Capture the cell that displays the provided text and extract its [X, Y] central coordinate. 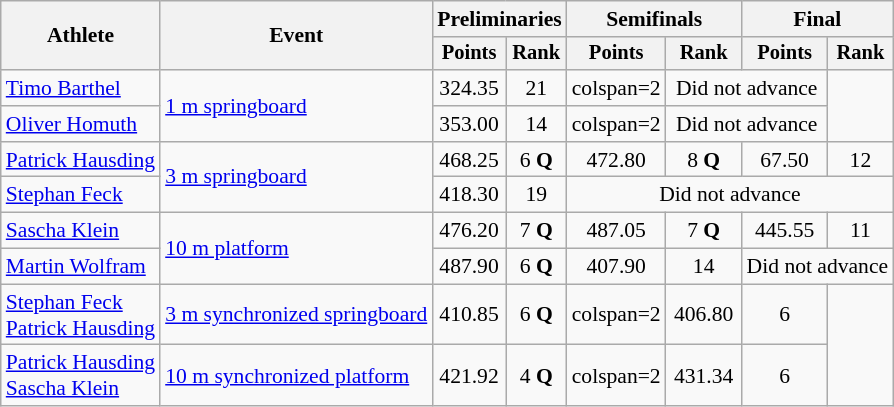
10 m synchronized platform [296, 376]
Final [818, 19]
Event [296, 36]
Athlete [80, 36]
Martin Wolfram [80, 267]
476.20 [469, 231]
Patrick Hausding [80, 160]
468.25 [469, 160]
407.90 [616, 267]
3 m synchronized springboard [296, 314]
487.90 [469, 267]
Preliminaries [499, 19]
445.55 [785, 231]
324.35 [469, 88]
Stephan FeckPatrick Hausding [80, 314]
Oliver Homuth [80, 124]
Stephan Feck [80, 195]
410.85 [469, 314]
421.92 [469, 376]
Patrick HausdingSascha Klein [80, 376]
Timo Barthel [80, 88]
19 [536, 195]
11 [860, 231]
Sascha Klein [80, 231]
10 m platform [296, 248]
12 [860, 160]
487.05 [616, 231]
1 m springboard [296, 106]
472.80 [616, 160]
3 m springboard [296, 178]
406.80 [704, 314]
353.00 [469, 124]
Semifinals [654, 19]
67.50 [785, 160]
431.34 [704, 376]
4 Q [536, 376]
8 Q [704, 160]
21 [536, 88]
418.30 [469, 195]
